Return the (X, Y) coordinate for the center point of the cell that contains the specified text.  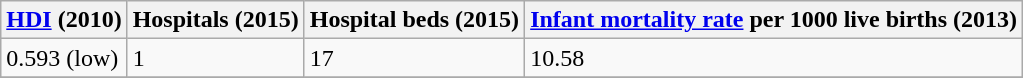
1 (216, 58)
10.58 (774, 58)
0.593 (low) (64, 58)
Infant mortality rate per 1000 live births (2013) (774, 20)
Hospitals (2015) (216, 20)
HDI (2010) (64, 20)
17 (414, 58)
Hospital beds (2015) (414, 20)
